Pinpoint the cell where the given text exists, returning its (x, y) midpoint coordinate. 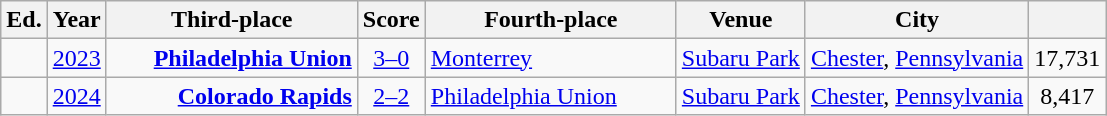
3–0 (391, 58)
Third-place (232, 20)
Fourth-place (550, 20)
2024 (76, 96)
Colorado Rapids (232, 96)
City (916, 20)
17,731 (1068, 58)
Monterrey (550, 58)
Score (391, 20)
Year (76, 20)
2–2 (391, 96)
Ed. (24, 20)
2023 (76, 58)
8,417 (1068, 96)
Venue (740, 20)
